Detect which cell encompasses the target text, then output its [x, y] center coordinate. 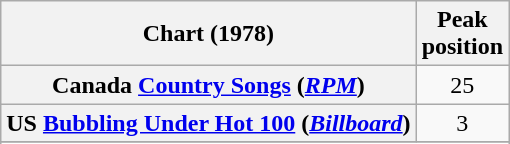
Peakposition [462, 34]
US Bubbling Under Hot 100 (Billboard) [208, 123]
25 [462, 85]
3 [462, 123]
Chart (1978) [208, 34]
Canada Country Songs (RPM) [208, 85]
